Extract the (x, y) coordinate from the center of the cell holding the provided text.  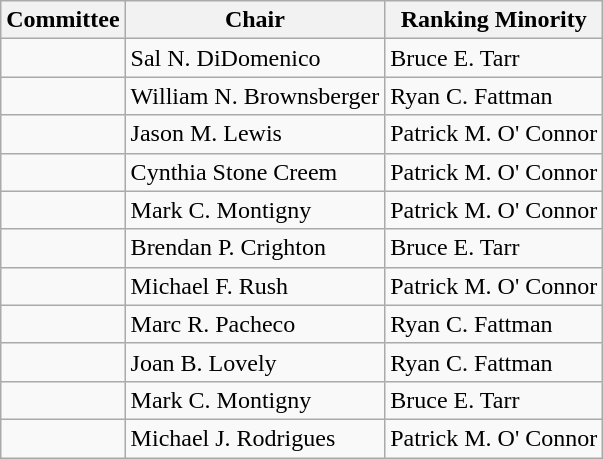
Committee (63, 20)
Sal N. DiDomenico (255, 58)
Chair (255, 20)
Michael J. Rodrigues (255, 438)
William N. Brownsberger (255, 96)
Michael F. Rush (255, 286)
Marc R. Pacheco (255, 324)
Joan B. Lovely (255, 362)
Jason M. Lewis (255, 134)
Cynthia Stone Creem (255, 172)
Ranking Minority (494, 20)
Brendan P. Crighton (255, 248)
